Pinpoint the cell where the given text exists, returning its (x, y) midpoint coordinate. 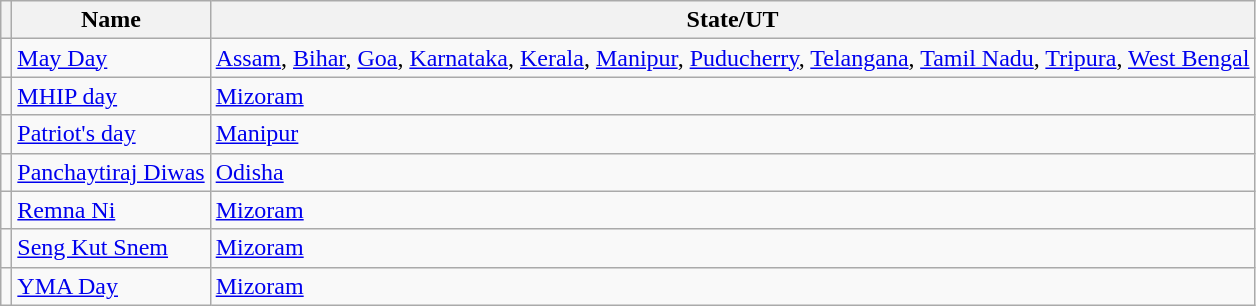
Panchaytiraj Diwas (111, 172)
May Day (111, 58)
YMA Day (111, 286)
Manipur (732, 134)
Patriot's day (111, 134)
Odisha (732, 172)
Seng Kut Snem (111, 248)
Name (111, 20)
State/UT (732, 20)
Remna Ni (111, 210)
MHIP day (111, 96)
Assam, Bihar, Goa, Karnataka, Kerala, Manipur, Puducherry, Telangana, Tamil Nadu, Tripura, West Bengal (732, 58)
